Identify which cell holds the provided text, then report its [X, Y] central coordinate. 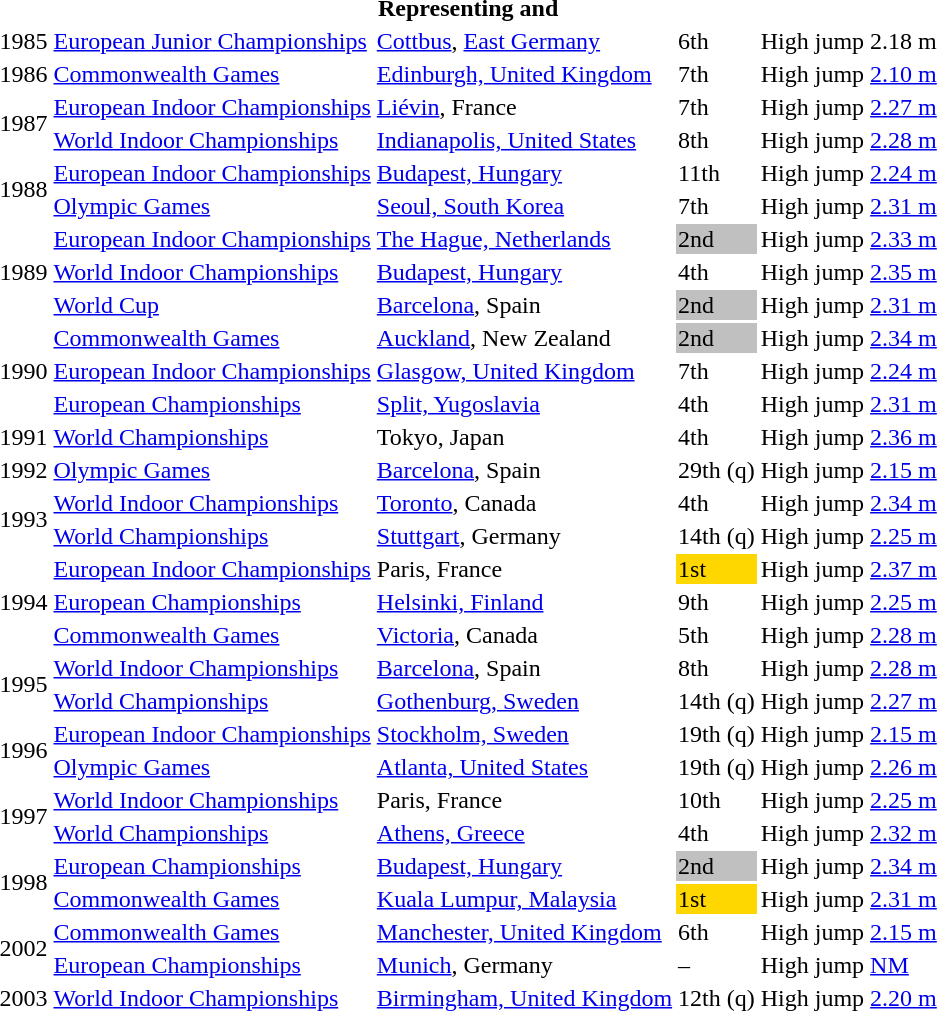
European Junior Championships [212, 41]
Manchester, United Kingdom [524, 932]
Helsinki, Finland [524, 602]
The Hague, Netherlands [524, 239]
World Cup [212, 305]
Toronto, Canada [524, 503]
Split, Yugoslavia [524, 404]
Edinburgh, United Kingdom [524, 74]
Stockholm, Sweden [524, 734]
Kuala Lumpur, Malaysia [524, 899]
Munich, Germany [524, 965]
Indianapolis, United States [524, 140]
– [717, 965]
Athens, Greece [524, 833]
Cottbus, East Germany [524, 41]
29th (q) [717, 470]
Seoul, South Korea [524, 206]
Liévin, France [524, 107]
Auckland, New Zealand [524, 338]
10th [717, 800]
9th [717, 602]
11th [717, 173]
Tokyo, Japan [524, 437]
Glasgow, United Kingdom [524, 371]
Atlanta, United States [524, 767]
Victoria, Canada [524, 635]
Stuttgart, Germany [524, 536]
Gothenburg, Sweden [524, 701]
5th [717, 635]
